Locate the cell with the specified text and output its (X, Y) center coordinate. 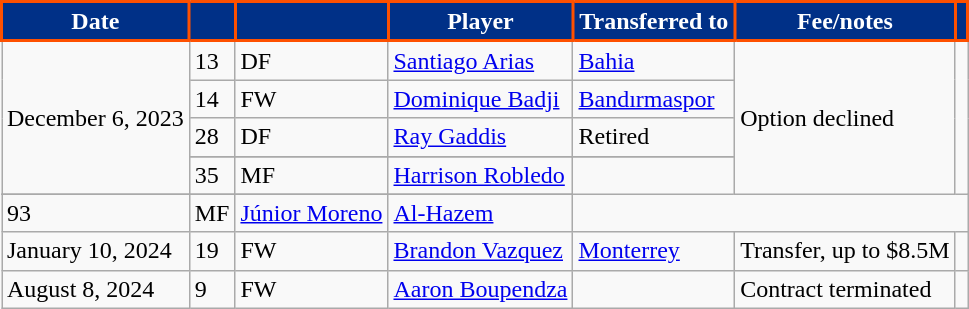
13 (212, 60)
Monterrey (654, 251)
Fee/notes (846, 22)
Aaron Boupendza (480, 289)
Brandon Vazquez (480, 251)
28 (212, 137)
Transferred to (654, 22)
14 (212, 99)
Retired (654, 137)
Player (480, 22)
December 6, 2023 (96, 118)
January 10, 2024 (96, 251)
19 (212, 251)
Harrison Robledo (480, 175)
Option declined (846, 118)
Júnior Moreno (312, 213)
93 (96, 213)
Date (96, 22)
Al-Hazem (480, 213)
Dominique Badji (480, 99)
Transfer, up to $8.5M (846, 251)
August 8, 2024 (96, 289)
35 (212, 175)
9 (212, 289)
Bandırmaspor (654, 99)
Santiago Arias (480, 60)
Ray Gaddis (480, 137)
Bahia (654, 60)
Contract terminated (846, 289)
